Capture the cell that displays the provided text and extract its [x, y] central coordinate. 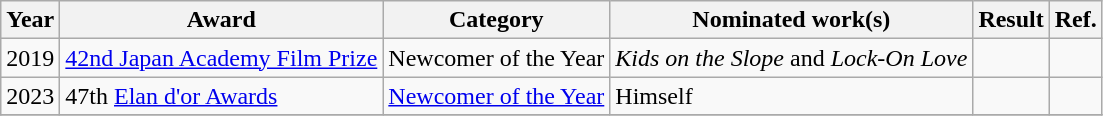
2019 [30, 58]
Ref. [1076, 20]
Award [222, 20]
2023 [30, 96]
42nd Japan Academy Film Prize [222, 58]
Category [496, 20]
47th Elan d'or Awards [222, 96]
Year [30, 20]
Himself [792, 96]
Nominated work(s) [792, 20]
Kids on the Slope and Lock-On Love [792, 58]
Result [1011, 20]
